Identify which cell holds the provided text, then report its (x, y) central coordinate. 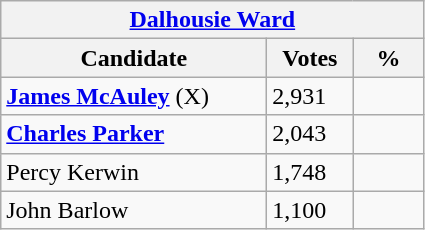
2,043 (310, 134)
1,100 (310, 210)
Charles Parker (134, 134)
Candidate (134, 58)
Percy Kerwin (134, 172)
2,931 (310, 96)
Dalhousie Ward (212, 20)
John Barlow (134, 210)
% (388, 58)
James McAuley (X) (134, 96)
1,748 (310, 172)
Votes (310, 58)
